Capture the cell that displays the provided text and extract its [X, Y] central coordinate. 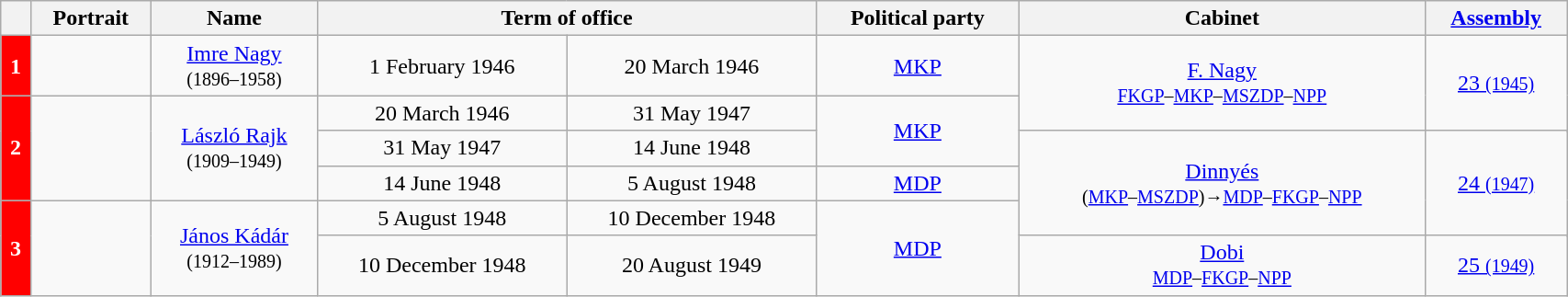
László Rajk(1909–1949) [233, 148]
Portrait [90, 18]
Cabinet [1222, 18]
2 [16, 148]
3 [16, 248]
Assembly [1496, 18]
János Kádár(1912–1989) [233, 248]
Dinnyés(MKP–MSZDP)→MDP–FKGP–NPP [1222, 183]
20 August 1949 [692, 265]
Imre Nagy(1896–1958) [233, 66]
Term of office [566, 18]
F. NagyFKGP–MKP–MSZDP–NPP [1222, 83]
1 February 1946 [442, 66]
25 (1949) [1496, 265]
Political party [918, 18]
24 (1947) [1496, 183]
Name [233, 18]
DobiMDP–FKGP–NPP [1222, 265]
1 [16, 66]
23 (1945) [1496, 83]
